Return [x, y] of the center of cell containing provided text 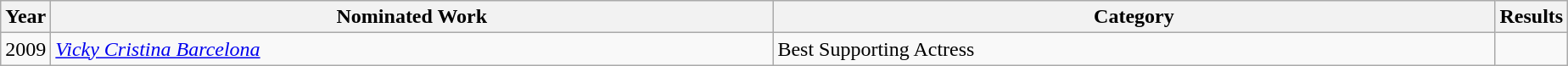
Nominated Work [412, 17]
Vicky Cristina Barcelona [412, 49]
Best Supporting Actress [1134, 49]
Results [1532, 17]
Year [25, 17]
2009 [25, 49]
Category [1134, 17]
